Find where the given text appears and provide that cell's center as (x, y) coordinate. 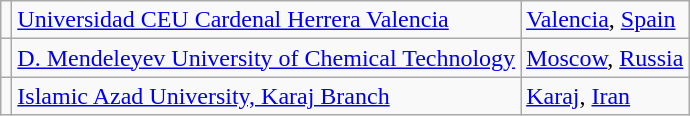
Karaj, Iran (605, 96)
Moscow, Russia (605, 58)
D. Mendeleyev University of Chemical Technology (266, 58)
Islamic Azad University, Karaj Branch (266, 96)
Valencia, Spain (605, 20)
Universidad CEU Cardenal Herrera Valencia (266, 20)
